Search for the cell housing the specified text and yield its (x, y) center coordinate. 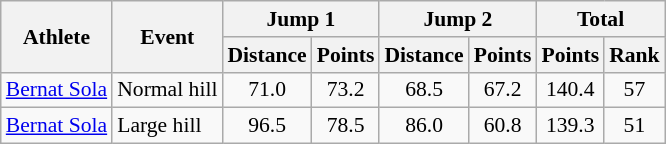
71.0 (266, 90)
Athlete (56, 36)
139.3 (570, 126)
Normal hill (167, 90)
67.2 (503, 90)
60.8 (503, 126)
57 (634, 90)
96.5 (266, 126)
68.5 (424, 90)
Jump 1 (300, 19)
78.5 (346, 126)
Total (600, 19)
86.0 (424, 126)
Rank (634, 55)
51 (634, 126)
Event (167, 36)
Jump 2 (458, 19)
Large hill (167, 126)
140.4 (570, 90)
73.2 (346, 90)
